Detect which cell encompasses the target text, then output its (x, y) center coordinate. 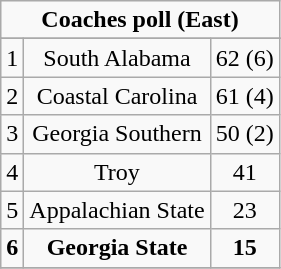
Coastal Carolina (117, 96)
41 (244, 172)
4 (12, 172)
Georgia Southern (117, 134)
61 (4) (244, 96)
6 (12, 248)
Appalachian State (117, 210)
South Alabama (117, 58)
1 (12, 58)
3 (12, 134)
5 (12, 210)
2 (12, 96)
Georgia State (117, 248)
62 (6) (244, 58)
Troy (117, 172)
23 (244, 210)
50 (2) (244, 134)
15 (244, 248)
Coaches poll (East) (140, 20)
